Output the [x, y] coordinate of the center of the cell containing the given text.  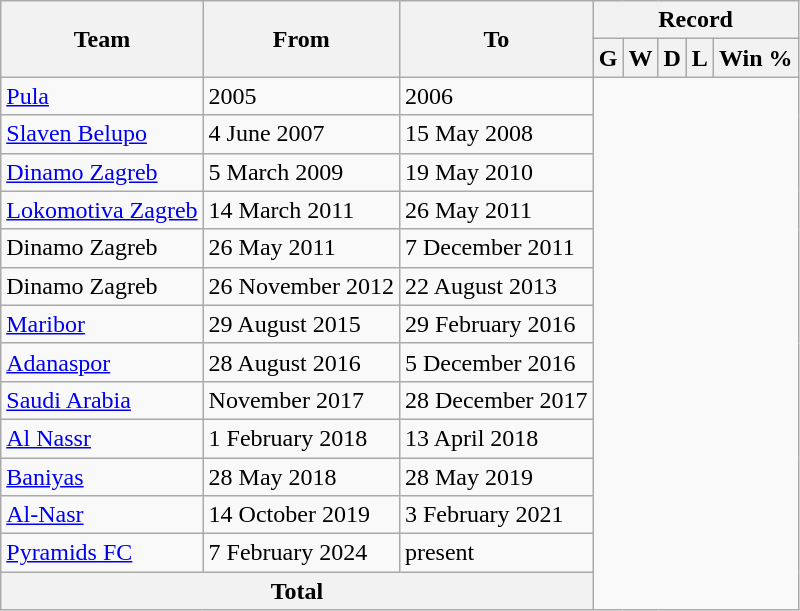
Al Nassr [102, 438]
2005 [301, 96]
November 2017 [301, 400]
Al-Nasr [102, 515]
L [700, 58]
Adanaspor [102, 362]
Slaven Belupo [102, 134]
Win % [756, 58]
14 March 2011 [301, 210]
Saudi Arabia [102, 400]
14 October 2019 [301, 515]
29 August 2015 [301, 324]
Maribor [102, 324]
Record [696, 20]
From [301, 39]
4 June 2007 [301, 134]
Baniyas [102, 477]
W [640, 58]
Total [297, 591]
present [496, 553]
2006 [496, 96]
26 November 2012 [301, 286]
29 February 2016 [496, 324]
13 April 2018 [496, 438]
Pyramids FC [102, 553]
G [608, 58]
Team [102, 39]
5 December 2016 [496, 362]
28 August 2016 [301, 362]
D [672, 58]
28 May 2019 [496, 477]
7 December 2011 [496, 248]
22 August 2013 [496, 286]
7 February 2024 [301, 553]
19 May 2010 [496, 172]
1 February 2018 [301, 438]
28 December 2017 [496, 400]
To [496, 39]
3 February 2021 [496, 515]
Lokomotiva Zagreb [102, 210]
Pula [102, 96]
5 March 2009 [301, 172]
28 May 2018 [301, 477]
15 May 2008 [496, 134]
